Return the [x, y] coordinate for the center point of the cell that contains the specified text.  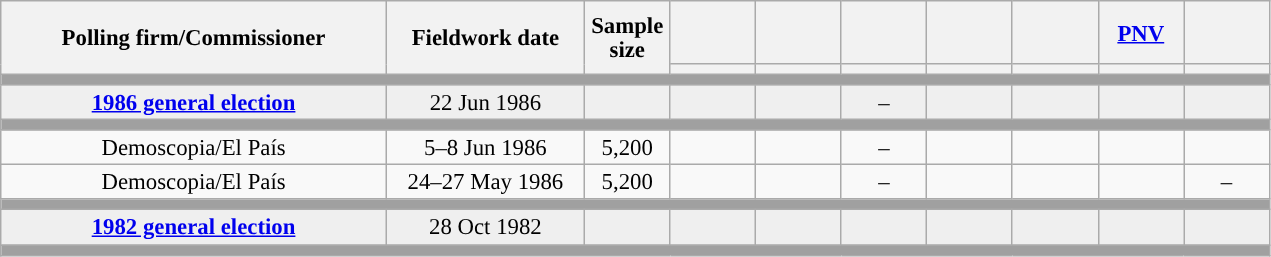
Polling firm/Commissioner [194, 38]
5–8 Jun 1986 [485, 148]
24–27 May 1986 [485, 182]
22 Jun 1986 [485, 102]
1986 general election [194, 102]
PNV [1141, 32]
28 Oct 1982 [485, 228]
Sample size [627, 38]
Fieldwork date [485, 38]
1982 general election [194, 228]
